Capture the cell that displays the provided text and extract its (x, y) central coordinate. 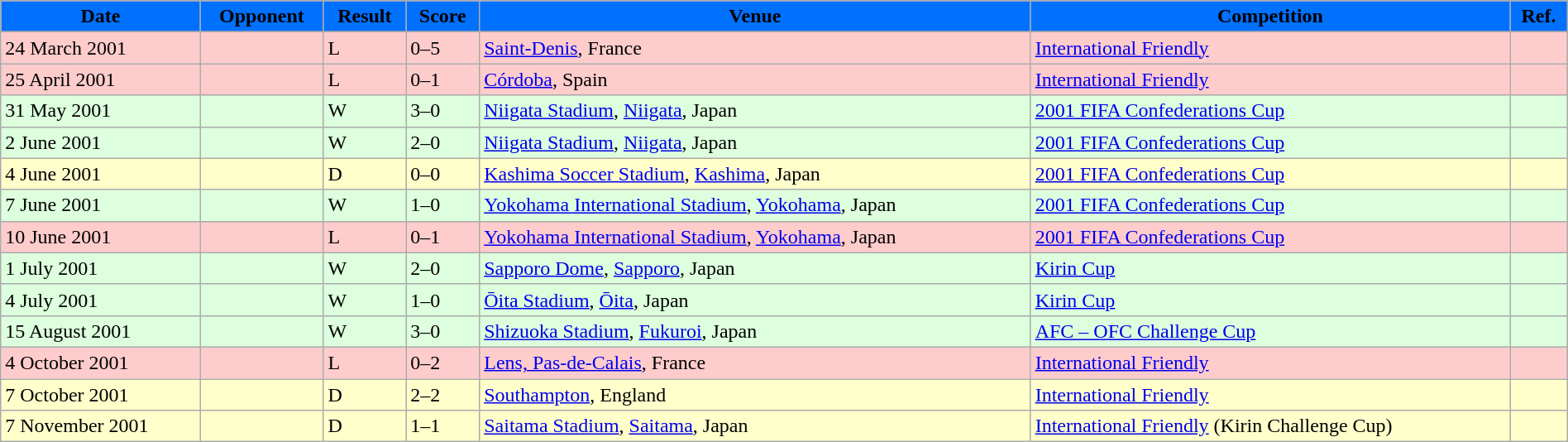
0–0 (443, 174)
Ōita Stadium, Ōita, Japan (755, 300)
31 May 2001 (101, 111)
Opponent (261, 17)
1 July 2001 (101, 268)
4 October 2001 (101, 363)
Date (101, 17)
1–1 (443, 426)
7 June 2001 (101, 205)
Score (443, 17)
Kashima Soccer Stadium, Kashima, Japan (755, 174)
0–2 (443, 363)
0–5 (443, 48)
Result (365, 17)
Saint-Denis, France (755, 48)
10 June 2001 (101, 237)
25 April 2001 (101, 79)
Lens, Pas-de-Calais, France (755, 363)
2 June 2001 (101, 142)
24 March 2001 (101, 48)
2–2 (443, 395)
4 July 2001 (101, 300)
Southampton, England (755, 395)
Córdoba, Spain (755, 79)
Shizuoka Stadium, Fukuroi, Japan (755, 331)
Ref. (1538, 17)
7 November 2001 (101, 426)
15 August 2001 (101, 331)
Sapporo Dome, Sapporo, Japan (755, 268)
AFC – OFC Challenge Cup (1270, 331)
International Friendly (Kirin Challenge Cup) (1270, 426)
Venue (755, 17)
Saitama Stadium, Saitama, Japan (755, 426)
4 June 2001 (101, 174)
7 October 2001 (101, 395)
Competition (1270, 17)
